Scan for the cell matching the given text and deliver its (x, y) coordinate at center. 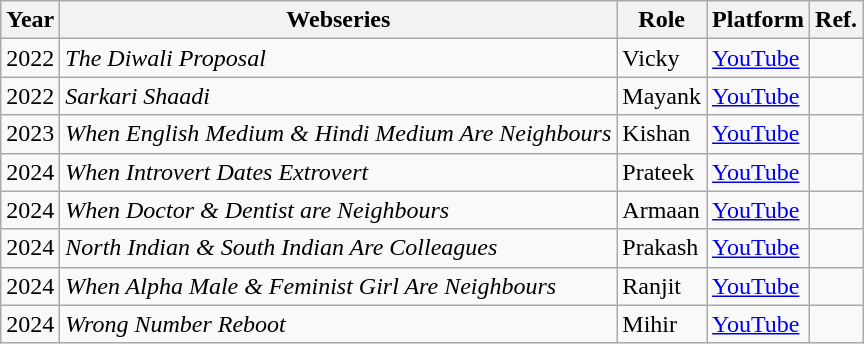
Prateek (662, 172)
Mihir (662, 324)
When Doctor & Dentist are Neighbours (338, 210)
When English Medium & Hindi Medium Are Neighbours (338, 134)
Mayank (662, 96)
The Diwali Proposal (338, 58)
Ranjit (662, 286)
Ref. (836, 20)
2023 (30, 134)
When Introvert Dates Extrovert (338, 172)
North Indian & South Indian Are Colleagues (338, 248)
Year (30, 20)
Wrong Number Reboot (338, 324)
Armaan (662, 210)
Sarkari Shaadi (338, 96)
Role (662, 20)
Prakash (662, 248)
Vicky (662, 58)
Kishan (662, 134)
Platform (758, 20)
When Alpha Male & Feminist Girl Are Neighbours (338, 286)
Webseries (338, 20)
